From the cell containing the given text, extract its center point as (x, y) coordinate. 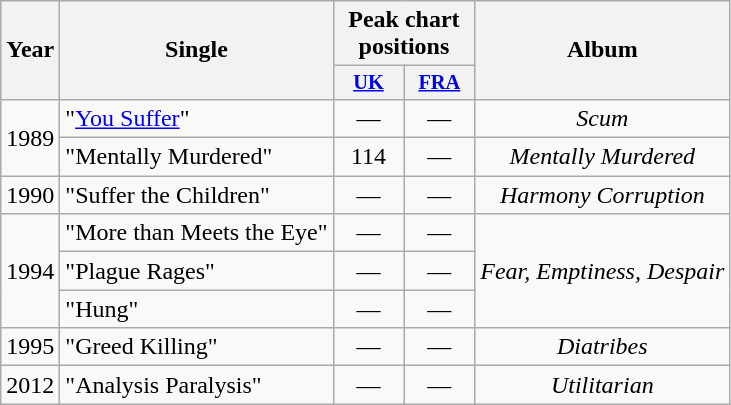
Utilitarian (602, 385)
Peak chart positions (404, 34)
Scum (602, 118)
UK (368, 83)
"Mentally Murdered" (196, 157)
Diatribes (602, 347)
"More than Meets the Eye" (196, 233)
Harmony Corruption (602, 195)
1995 (30, 347)
Fear, Emptiness, Despair (602, 271)
"Analysis Paralysis" (196, 385)
Year (30, 50)
FRA (440, 83)
"Plague Rages" (196, 271)
1989 (30, 137)
"Hung" (196, 309)
Album (602, 50)
114 (368, 157)
1994 (30, 271)
"Greed Killing" (196, 347)
2012 (30, 385)
"You Suffer" (196, 118)
1990 (30, 195)
Single (196, 50)
"Suffer the Children" (196, 195)
Mentally Murdered (602, 157)
